Return the [X, Y] coordinate for the center point of the cell that contains the specified text.  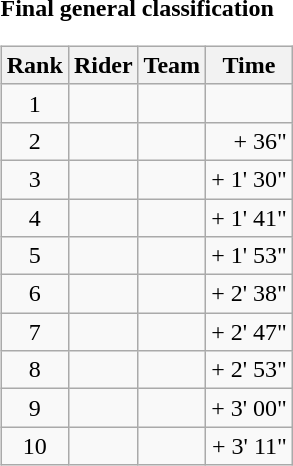
2 [34, 141]
+ 2' 53" [250, 370]
+ 3' 11" [250, 446]
9 [34, 408]
Time [250, 65]
Rank [34, 65]
+ 3' 00" [250, 408]
+ 1' 53" [250, 256]
1 [34, 103]
+ 1' 41" [250, 217]
8 [34, 370]
5 [34, 256]
+ 2' 47" [250, 332]
+ 2' 38" [250, 294]
7 [34, 332]
+ 36" [250, 141]
10 [34, 446]
Rider [103, 65]
Team [172, 65]
3 [34, 179]
6 [34, 294]
4 [34, 217]
+ 1' 30" [250, 179]
